Provide the [x, y] coordinate of the cell's center where the given text is located.  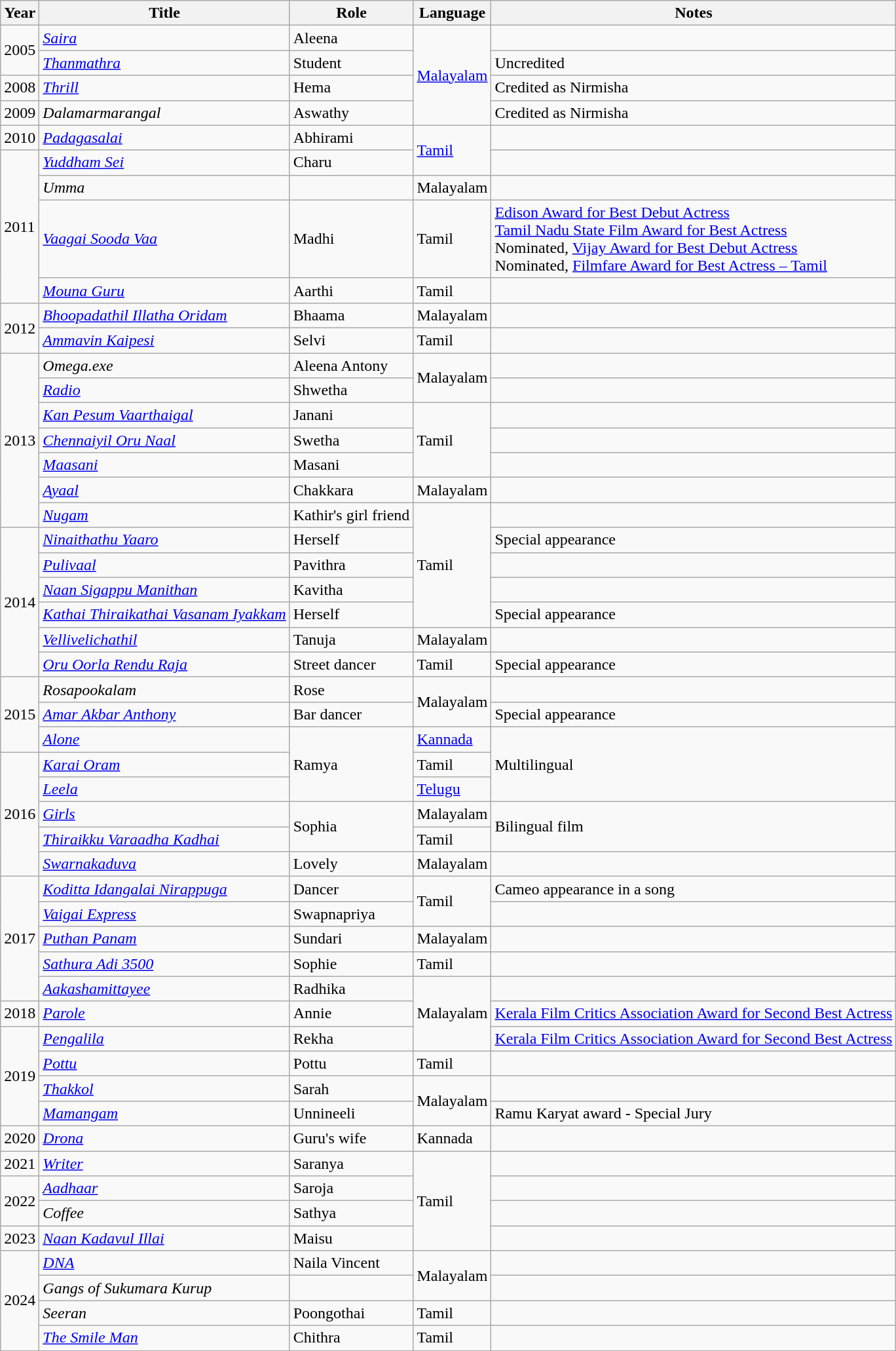
Telugu [452, 790]
2022 [20, 1201]
Janani [351, 415]
Vaagai Sooda Vaa [164, 238]
Rosapookalam [164, 689]
Saira [164, 38]
Ramu Karyat award - Special Jury [694, 1113]
Koditta Idangalai Nirappuga [164, 889]
Drona [164, 1138]
2024 [20, 1301]
Pengalila [164, 1038]
Ammavin Kaipesi [164, 340]
Bhoopadathil Illatha Oridam [164, 315]
2014 [20, 602]
Girls [164, 814]
Writer [164, 1163]
Abhirami [351, 138]
Sathya [351, 1213]
2015 [20, 714]
Omega.exe [164, 365]
2019 [20, 1076]
Oru Oorla Rendu Raja [164, 664]
Chakkara [351, 490]
Poongothai [351, 1313]
2005 [20, 50]
Year [20, 13]
Shwetha [351, 390]
Hema [351, 88]
Thrill [164, 88]
Naila Vincent [351, 1263]
2012 [20, 328]
Gangs of Sukumara Kurup [164, 1288]
Aleena [351, 38]
Masani [351, 465]
Rekha [351, 1038]
Aarthi [351, 290]
2010 [20, 138]
Puthan Panam [164, 939]
Coffee [164, 1213]
DNA [164, 1263]
The Smile Man [164, 1338]
Leela [164, 790]
Street dancer [351, 664]
2016 [20, 814]
Alone [164, 739]
Sundari [351, 939]
Title [164, 13]
Swetha [351, 440]
Role [351, 13]
Ramya [351, 764]
2021 [20, 1163]
Amar Akbar Anthony [164, 714]
Swapnapriya [351, 914]
Aadhaar [164, 1189]
Seeran [164, 1313]
Thanmathra [164, 63]
Aakashamittayee [164, 989]
Sathura Adi 3500 [164, 964]
Umma [164, 187]
Lovely [351, 864]
Unnineeli [351, 1113]
Cameo appearance in a song [694, 889]
Ninaithathu Yaaro [164, 540]
Naan Kadavul Illai [164, 1238]
Chithra [351, 1338]
Thakkol [164, 1088]
Radio [164, 390]
Bhaama [351, 315]
Maisu [351, 1238]
Nugam [164, 515]
Sarah [351, 1088]
Charu [351, 162]
Ayaal [164, 490]
Annie [351, 1014]
Tanuja [351, 639]
Uncredited [694, 63]
Kathir's girl friend [351, 515]
Kavitha [351, 590]
Sophie [351, 964]
Mamangam [164, 1113]
Parole [164, 1014]
Kan Pesum Vaarthaigal [164, 415]
2023 [20, 1238]
Karai Oram [164, 765]
Mouna Guru [164, 290]
Dalamarmarangal [164, 113]
Student [351, 63]
Vaigai Express [164, 914]
2018 [20, 1014]
Bilingual film [694, 827]
Guru's wife [351, 1138]
2013 [20, 440]
Aleena Antony [351, 365]
2009 [20, 113]
Selvi [351, 340]
Notes [694, 13]
Language [452, 13]
Thiraikku Varaadha Kadhai [164, 839]
Kathai Thiraikathai Vasanam Iyakkam [164, 615]
2020 [20, 1138]
Maasani [164, 465]
Swarnakaduva [164, 864]
Saranya [351, 1163]
Yuddham Sei [164, 162]
2011 [20, 227]
Dancer [351, 889]
Naan Sigappu Manithan [164, 590]
Pulivaal [164, 565]
Aswathy [351, 113]
Bar dancer [351, 714]
2017 [20, 939]
Chennaiyil Oru Naal [164, 440]
Vellivelichathil [164, 639]
Multilingual [694, 764]
Sophia [351, 827]
Madhi [351, 238]
Pavithra [351, 565]
Rose [351, 689]
Saroja [351, 1189]
2008 [20, 88]
Padagasalai [164, 138]
Radhika [351, 989]
